From the cell containing the given text, extract its center point as (X, Y) coordinate. 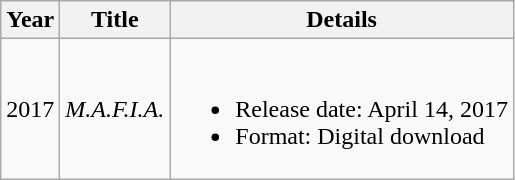
Year (30, 20)
M.A.F.I.A. (115, 109)
2017 (30, 109)
Title (115, 20)
Details (342, 20)
Release date: April 14, 2017Format: Digital download (342, 109)
